Return [X, Y] of the center of cell containing provided text 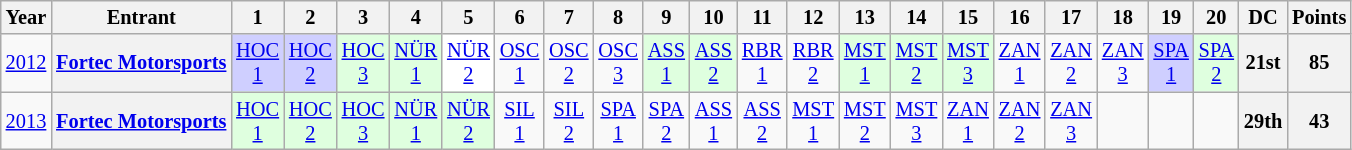
21st [1263, 63]
Year [26, 17]
85 [1319, 63]
SIL2 [568, 121]
13 [865, 17]
6 [520, 17]
OSC1 [520, 63]
2 [310, 17]
Points [1319, 17]
14 [917, 17]
3 [364, 17]
2013 [26, 121]
2012 [26, 63]
29th [1263, 121]
43 [1319, 121]
17 [1071, 17]
Entrant [141, 17]
16 [1020, 17]
DC [1263, 17]
SIL1 [520, 121]
RBR1 [762, 63]
15 [968, 17]
OSC3 [618, 63]
7 [568, 17]
12 [813, 17]
8 [618, 17]
10 [714, 17]
5 [468, 17]
4 [416, 17]
9 [666, 17]
18 [1123, 17]
19 [1172, 17]
OSC2 [568, 63]
RBR2 [813, 63]
1 [258, 17]
11 [762, 17]
20 [1216, 17]
